Determine the (x, y) coordinate at the center of the cell enclosing the given text.  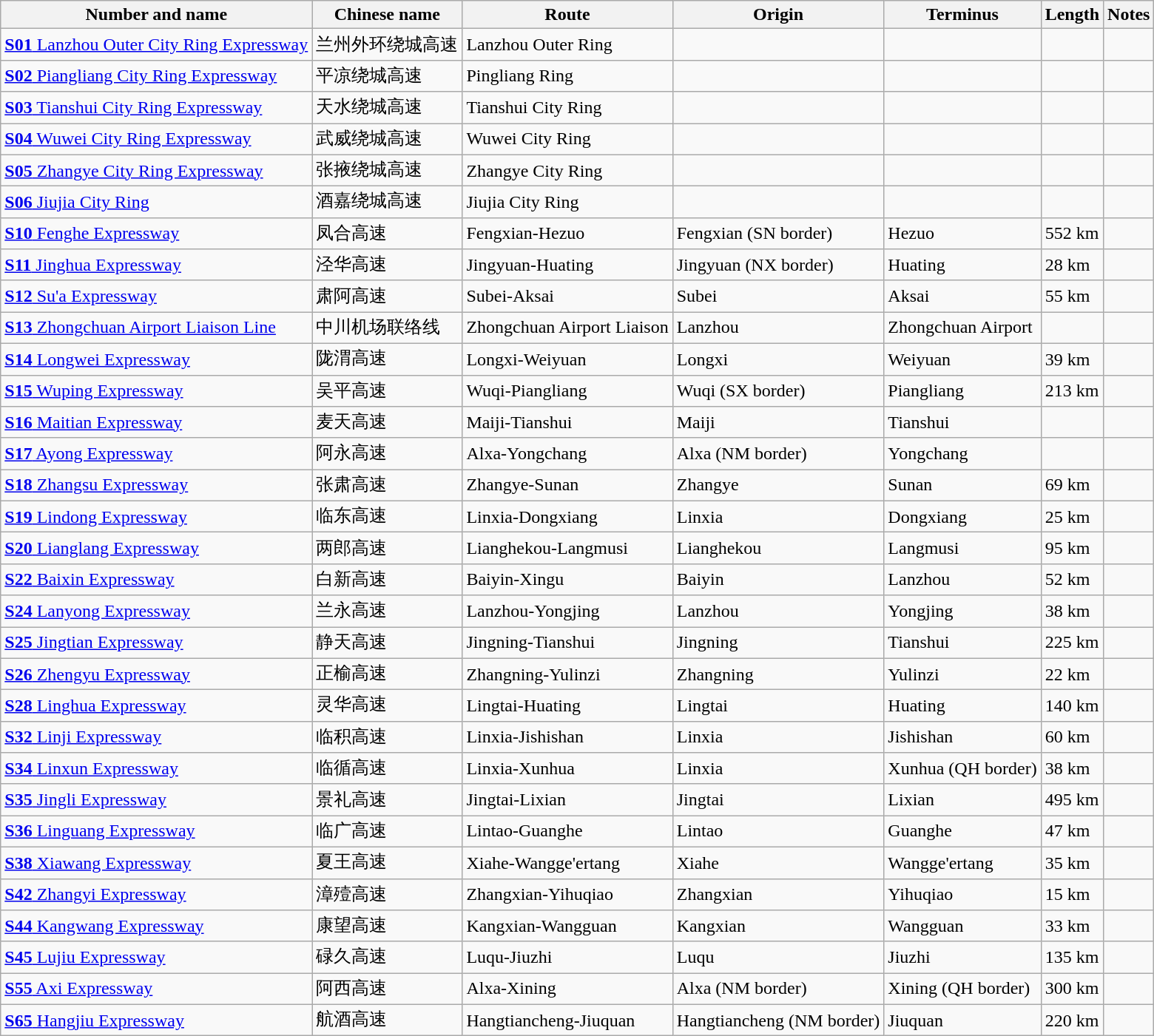
Route (567, 15)
Zhangning (778, 674)
Lingtai-Huating (567, 705)
Jishishan (962, 737)
35 km (1072, 862)
S02 Piangliang City Ring Expressway (157, 75)
Hezuo (962, 234)
张肃高速 (388, 485)
Aksai (962, 296)
夏王高速 (388, 862)
Lingtai (778, 705)
张掖绕城高速 (388, 170)
Lianghekou-Langmusi (567, 549)
Zhangye City Ring (567, 170)
Jingyuan (NX border) (778, 265)
兰永高速 (388, 611)
S35 Jingli Expressway (157, 800)
肃阿高速 (388, 296)
漳殪高速 (388, 895)
Length (1072, 15)
213 km (1072, 390)
300 km (1072, 989)
Jiuquan (962, 1020)
Hangtiancheng-Jiuquan (567, 1020)
阿西高速 (388, 989)
Zhangxian-Yihuqiao (567, 895)
平凉绕城高速 (388, 75)
Langmusi (962, 549)
航酒高速 (388, 1020)
Zhangning-Yulinzi (567, 674)
Piangliang (962, 390)
Jingtai (778, 800)
泾华高速 (388, 265)
495 km (1072, 800)
Linxia-Xunhua (567, 769)
Wuqi (SX border) (778, 390)
Guanghe (962, 831)
Zhongchuan Airport (962, 328)
69 km (1072, 485)
临东高速 (388, 516)
Baiyin-Xingu (567, 580)
静天高速 (388, 643)
225 km (1072, 643)
Alxa-Yongchang (567, 454)
Xining (QH border) (962, 989)
28 km (1072, 265)
Kangxian (778, 926)
天水绕城高速 (388, 108)
95 km (1072, 549)
Zhangye (778, 485)
Zhangye-Sunan (567, 485)
S42 Zhangyi Expressway (157, 895)
Maiji-Tianshui (567, 423)
S26 Zhengyu Expressway (157, 674)
S55 Axi Expressway (157, 989)
陇渭高速 (388, 359)
灵华高速 (388, 705)
Wangguan (962, 926)
临广高速 (388, 831)
Lintao (778, 831)
S19 Lindong Expressway (157, 516)
Chinese name (388, 15)
Jiujia City Ring (567, 203)
Jiuzhi (962, 957)
S45 Lujiu Expressway (157, 957)
S03 Tianshui City Ring Expressway (157, 108)
Fengxian (SN border) (778, 234)
Weiyuan (962, 359)
Lanzhou-Yongjing (567, 611)
中川机场联络线 (388, 328)
阿永高速 (388, 454)
S20 Lianglang Expressway (157, 549)
麦天高速 (388, 423)
Maiji (778, 423)
S22 Baixin Expressway (157, 580)
60 km (1072, 737)
S25 Jingtian Expressway (157, 643)
Yongchang (962, 454)
Lianghekou (778, 549)
140 km (1072, 705)
S16 Maitian Expressway (157, 423)
52 km (1072, 580)
S13 Zhongchuan Airport Liaison Line (157, 328)
Lanzhou Outer Ring (567, 44)
Xiahe-Wangge'ertang (567, 862)
Luqu-Jiuzhi (567, 957)
酒嘉绕城高速 (388, 203)
Wangge'ertang (962, 862)
S15 Wuping Expressway (157, 390)
Subei-Aksai (567, 296)
Notes (1129, 15)
Lintao-Guanghe (567, 831)
S34 Linxun Expressway (157, 769)
552 km (1072, 234)
55 km (1072, 296)
Zhangxian (778, 895)
S12 Su'a Expressway (157, 296)
Sunan (962, 485)
Jingning (778, 643)
Yihuqiao (962, 895)
S11 Jinghua Expressway (157, 265)
S06 Jiujia City Ring (157, 203)
Hangtiancheng (NM border) (778, 1020)
S18 Zhangsu Expressway (157, 485)
Lixian (962, 800)
S01 Lanzhou Outer City Ring Expressway (157, 44)
Jingning-Tianshui (567, 643)
39 km (1072, 359)
Xiahe (778, 862)
康望高速 (388, 926)
Wuwei City Ring (567, 139)
S38 Xiawang Expressway (157, 862)
S32 Linji Expressway (157, 737)
Luqu (778, 957)
Wuqi-Piangliang (567, 390)
S36 Linguang Expressway (157, 831)
Jingtai-Lixian (567, 800)
S04 Wuwei City Ring Expressway (157, 139)
Subei (778, 296)
两郎高速 (388, 549)
Jingyuan-Huating (567, 265)
22 km (1072, 674)
Linxia-Jishishan (567, 737)
220 km (1072, 1020)
Longxi-Weiyuan (567, 359)
33 km (1072, 926)
25 km (1072, 516)
景礼高速 (388, 800)
135 km (1072, 957)
Terminus (962, 15)
S28 Linghua Expressway (157, 705)
Yulinzi (962, 674)
Linxia-Dongxiang (567, 516)
Zhongchuan Airport Liaison (567, 328)
Baiyin (778, 580)
Pingliang Ring (567, 75)
吴平高速 (388, 390)
临循高速 (388, 769)
Alxa-Xining (567, 989)
Xunhua (QH border) (962, 769)
S24 Lanyong Expressway (157, 611)
武威绕城高速 (388, 139)
Longxi (778, 359)
Dongxiang (962, 516)
Fengxian-Hezuo (567, 234)
Tianshui City Ring (567, 108)
凤合高速 (388, 234)
Origin (778, 15)
S05 Zhangye City Ring Expressway (157, 170)
S65 Hangjiu Expressway (157, 1020)
白新高速 (388, 580)
临积高速 (388, 737)
47 km (1072, 831)
正榆高速 (388, 674)
15 km (1072, 895)
S44 Kangwang Expressway (157, 926)
兰州外环绕城高速 (388, 44)
Kangxian-Wangguan (567, 926)
Yongjing (962, 611)
S10 Fenghe Expressway (157, 234)
碌久高速 (388, 957)
Number and name (157, 15)
S17 Ayong Expressway (157, 454)
S14 Longwei Expressway (157, 359)
